Find where the given text appears and provide that cell's center as (X, Y) coordinate. 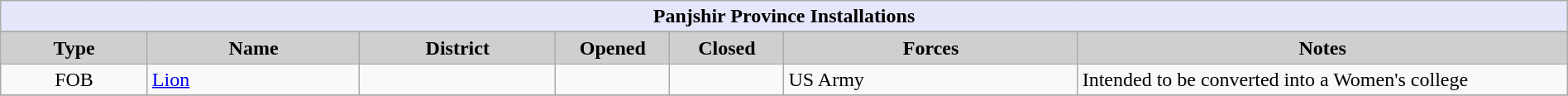
Lion (253, 79)
Intended to be converted into a Women's college (1322, 79)
Notes (1322, 48)
FOB (74, 79)
Type (74, 48)
Opened (613, 48)
District (458, 48)
US Army (931, 79)
Name (253, 48)
Panjshir Province Installations (784, 17)
Closed (727, 48)
Forces (931, 48)
